Return [x, y] of the center of cell containing provided text 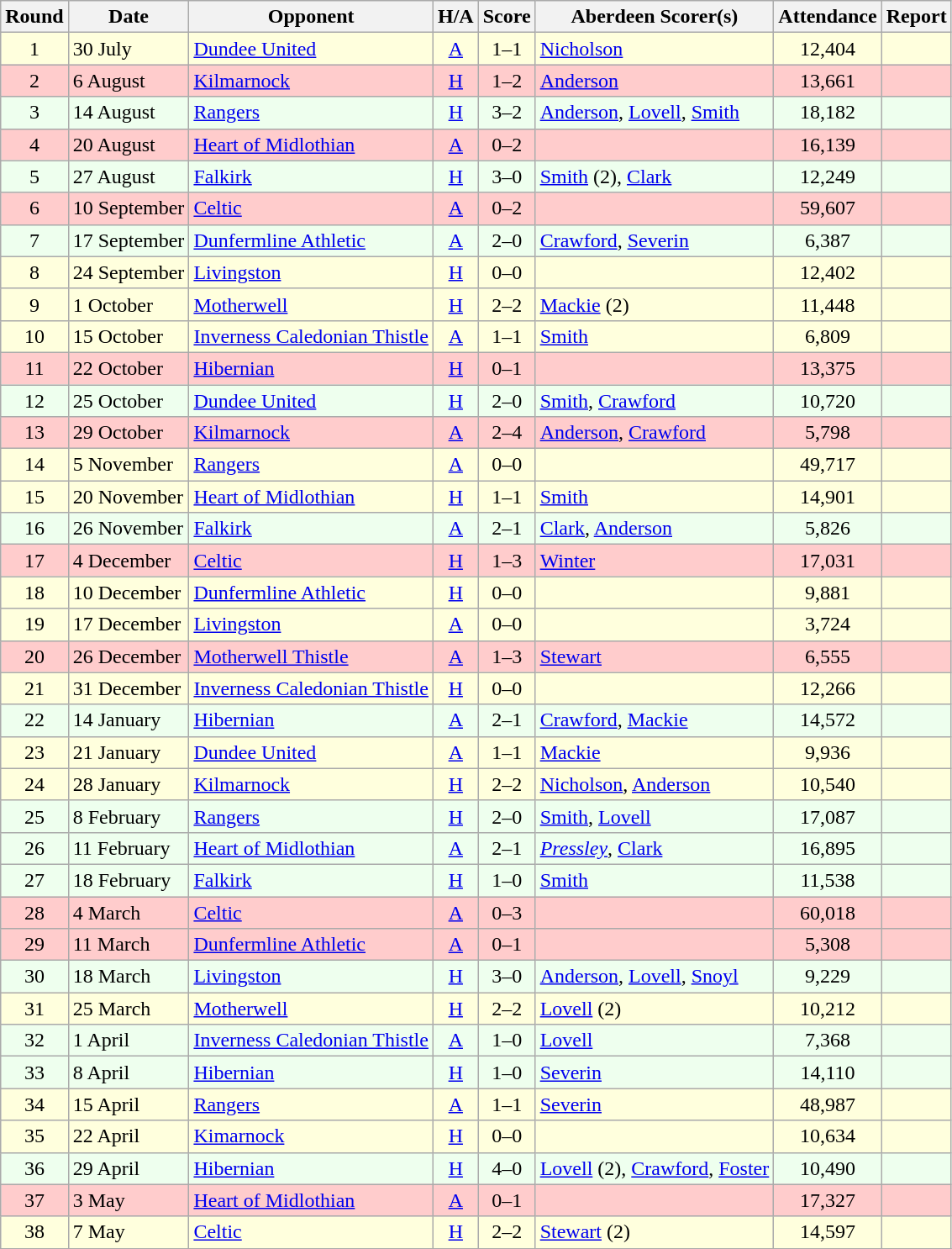
14,110 [828, 1072]
2 [34, 81]
1 April [129, 1041]
3 [34, 113]
15 April [129, 1104]
Kimarnock [311, 1136]
28 January [129, 784]
27 [34, 880]
Pressley, Clark [655, 848]
10,634 [828, 1136]
Opponent [311, 17]
23 [34, 752]
32 [34, 1041]
8 February [129, 816]
15 [34, 497]
17,087 [828, 816]
6 [34, 208]
Crawford, Mackie [655, 720]
20 August [129, 145]
17,327 [828, 1200]
6,387 [828, 240]
13,661 [828, 81]
5,826 [828, 529]
3 May [129, 1200]
17 December [129, 624]
11 February [129, 848]
14 August [129, 113]
17 September [129, 240]
17,031 [828, 561]
2–4 [507, 433]
49,717 [828, 465]
5 November [129, 465]
5,308 [828, 945]
Score [507, 17]
22 [34, 720]
8 April [129, 1072]
18 March [129, 977]
25 March [129, 1009]
Stewart (2) [655, 1232]
20 November [129, 497]
29 October [129, 433]
21 [34, 688]
11,538 [828, 880]
11 March [129, 945]
Nicholson [655, 49]
10 [34, 336]
10,490 [828, 1168]
6,809 [828, 336]
25 October [129, 401]
Motherwell Thistle [311, 656]
9,881 [828, 593]
16,895 [828, 848]
Aberdeen Scorer(s) [655, 17]
17 [34, 561]
1 October [129, 304]
10 December [129, 593]
Lovell (2) [655, 1009]
5 [34, 177]
20 [34, 656]
18,182 [828, 113]
6,555 [828, 656]
Stewart [655, 656]
12,266 [828, 688]
10 September [129, 208]
29 April [129, 1168]
13 [34, 433]
14 January [129, 720]
Anderson, Lovell, Snoyl [655, 977]
12,404 [828, 49]
5,798 [828, 433]
25 [34, 816]
Lovell [655, 1041]
16,139 [828, 145]
13,375 [828, 368]
15 October [129, 336]
16 [34, 529]
14,597 [828, 1232]
Report [916, 17]
9 [34, 304]
30 July [129, 49]
0–3 [507, 912]
24 September [129, 272]
14 [34, 465]
31 December [129, 688]
60,018 [828, 912]
Anderson, Lovell, Smith [655, 113]
9,936 [828, 752]
14,901 [828, 497]
48,987 [828, 1104]
26 November [129, 529]
Lovell (2), Crawford, Foster [655, 1168]
12,249 [828, 177]
8 [34, 272]
9,229 [828, 977]
22 April [129, 1136]
14,572 [828, 720]
19 [34, 624]
7 May [129, 1232]
4 March [129, 912]
12 [34, 401]
Anderson [655, 81]
1 [34, 49]
Crawford, Severin [655, 240]
Smith, Lovell [655, 816]
18 February [129, 880]
35 [34, 1136]
Smith, Crawford [655, 401]
Attendance [828, 17]
28 [34, 912]
38 [34, 1232]
4–0 [507, 1168]
59,607 [828, 208]
Clark, Anderson [655, 529]
26 [34, 848]
21 January [129, 752]
31 [34, 1009]
11 [34, 368]
Mackie (2) [655, 304]
Nicholson, Anderson [655, 784]
22 October [129, 368]
10,540 [828, 784]
3–2 [507, 113]
6 August [129, 81]
1–2 [507, 81]
7 [34, 240]
10,720 [828, 401]
27 August [129, 177]
Date [129, 17]
Round [34, 17]
4 December [129, 561]
7,368 [828, 1041]
36 [34, 1168]
18 [34, 593]
11,448 [828, 304]
24 [34, 784]
34 [34, 1104]
12,402 [828, 272]
30 [34, 977]
Mackie [655, 752]
4 [34, 145]
Winter [655, 561]
H/A [455, 17]
37 [34, 1200]
Smith (2), Clark [655, 177]
26 December [129, 656]
Anderson, Crawford [655, 433]
33 [34, 1072]
10,212 [828, 1009]
3,724 [828, 624]
29 [34, 945]
